Locate the cell with the specified text and output its (x, y) center coordinate. 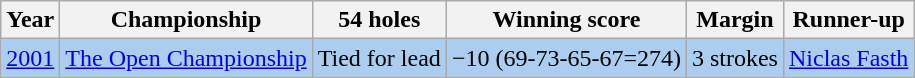
Year (30, 20)
Margin (734, 20)
Championship (186, 20)
2001 (30, 58)
54 holes (379, 20)
−10 (69-73-65-67=274) (566, 58)
The Open Championship (186, 58)
Niclas Fasth (848, 58)
Winning score (566, 20)
3 strokes (734, 58)
Runner-up (848, 20)
Tied for lead (379, 58)
